Find where the given text appears and provide that cell's center as [X, Y] coordinate. 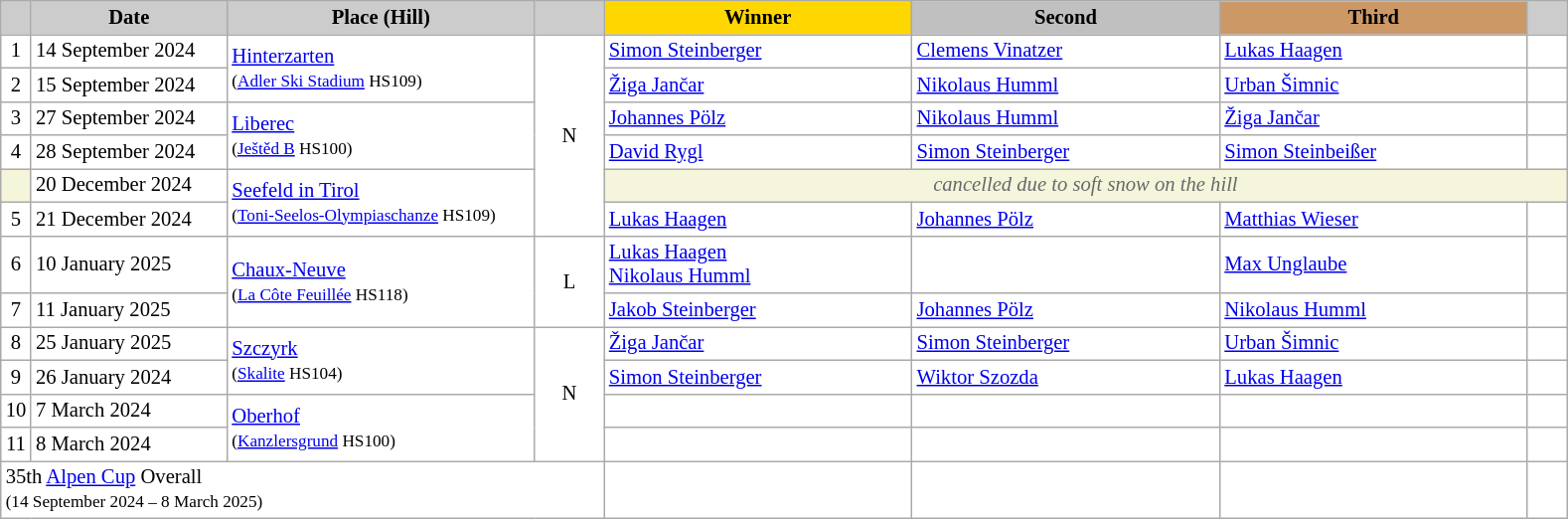
20 December 2024 [129, 185]
4 [16, 152]
Oberhof(Kanzlersgrund HS100) [381, 428]
L [569, 281]
8 March 2024 [129, 444]
Hinterzarten(Adler Ski Stadium HS109) [381, 68]
5 [16, 219]
Liberec(Ještěd B HS100) [381, 135]
Seefeld in Tirol(Toni-Seelos-Olympiaschanze HS109) [381, 202]
Second [1066, 17]
11 January 2025 [129, 309]
David Rygl [758, 152]
7 [16, 309]
9 [16, 377]
7 March 2024 [129, 411]
Third [1373, 17]
1 [16, 51]
Matthias Wieser [1373, 219]
10 [16, 411]
Lukas Haagen Nikolaus Humml [758, 264]
28 September 2024 [129, 152]
Date [129, 17]
Clemens Vinatzer [1066, 51]
2 [16, 85]
Chaux-Neuve(La Côte Feuillée HS118) [381, 281]
Max Unglaube [1373, 264]
27 September 2024 [129, 118]
Szczyrk(Skalite HS104) [381, 360]
14 September 2024 [129, 51]
10 January 2025 [129, 264]
21 December 2024 [129, 219]
Place (Hill) [381, 17]
8 [16, 343]
3 [16, 118]
Winner [758, 17]
15 September 2024 [129, 85]
Simon Steinbeißer [1373, 152]
25 January 2025 [129, 343]
35th Alpen Cup Overall(14 September 2024 – 8 March 2025) [302, 489]
11 [16, 444]
Wiktor Szozda [1066, 377]
26 January 2024 [129, 377]
Jakob Steinberger [758, 309]
6 [16, 264]
cancelled due to soft snow on the hill [1085, 185]
